Scan for the cell matching the given text and deliver its (x, y) coordinate at center. 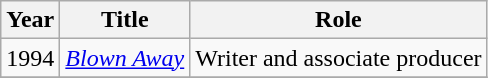
Writer and associate producer (338, 58)
Title (125, 20)
Role (338, 20)
Blown Away (125, 58)
Year (30, 20)
1994 (30, 58)
